Find where the given text appears and provide that cell's center as (x, y) coordinate. 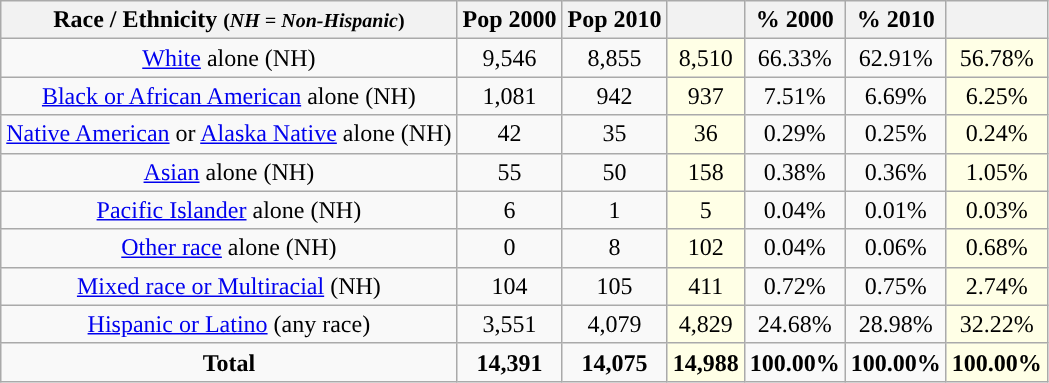
8,510 (706, 58)
9,546 (510, 58)
35 (614, 134)
4,079 (614, 324)
0.01% (896, 210)
1 (614, 210)
0.03% (996, 210)
8 (614, 248)
42 (510, 134)
4,829 (706, 324)
0.68% (996, 248)
158 (706, 172)
7.51% (794, 96)
104 (510, 286)
937 (706, 96)
0.25% (896, 134)
1,081 (510, 96)
White alone (NH) (229, 58)
6.69% (896, 96)
0.36% (896, 172)
14,075 (614, 362)
Black or African American alone (NH) (229, 96)
102 (706, 248)
28.98% (896, 324)
6.25% (996, 96)
942 (614, 96)
% 2010 (896, 20)
3,551 (510, 324)
14,988 (706, 362)
0.75% (896, 286)
Hispanic or Latino (any race) (229, 324)
Native American or Alaska Native alone (NH) (229, 134)
56.78% (996, 58)
6 (510, 210)
1.05% (996, 172)
0.06% (896, 248)
Pop 2010 (614, 20)
50 (614, 172)
36 (706, 134)
0.24% (996, 134)
32.22% (996, 324)
Asian alone (NH) (229, 172)
0.72% (794, 286)
66.33% (794, 58)
0 (510, 248)
% 2000 (794, 20)
105 (614, 286)
Pacific Islander alone (NH) (229, 210)
14,391 (510, 362)
0.38% (794, 172)
2.74% (996, 286)
62.91% (896, 58)
Total (229, 362)
411 (706, 286)
Mixed race or Multiracial (NH) (229, 286)
Pop 2000 (510, 20)
55 (510, 172)
Other race alone (NH) (229, 248)
8,855 (614, 58)
0.29% (794, 134)
Race / Ethnicity (NH = Non-Hispanic) (229, 20)
24.68% (794, 324)
5 (706, 210)
